Provide the [X, Y] coordinate of the cell's center where the given text is located.  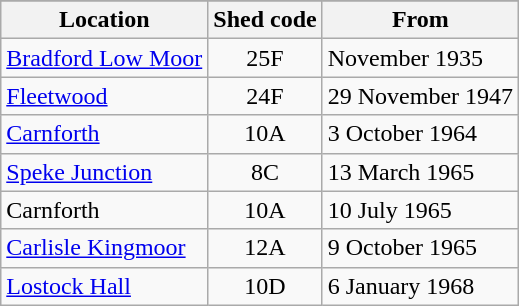
3 October 1964 [420, 134]
Bradford Low Moor [104, 58]
10 July 1965 [420, 210]
9 October 1965 [420, 248]
Fleetwood [104, 96]
Lostock Hall [104, 286]
Speke Junction [104, 172]
Location [104, 20]
6 January 1968 [420, 286]
From [420, 20]
12A [265, 248]
25F [265, 58]
8C [265, 172]
10D [265, 286]
November 1935 [420, 58]
24F [265, 96]
Shed code [265, 20]
Carlisle Kingmoor [104, 248]
13 March 1965 [420, 172]
29 November 1947 [420, 96]
